From the cell containing the given text, extract its center point as (X, Y) coordinate. 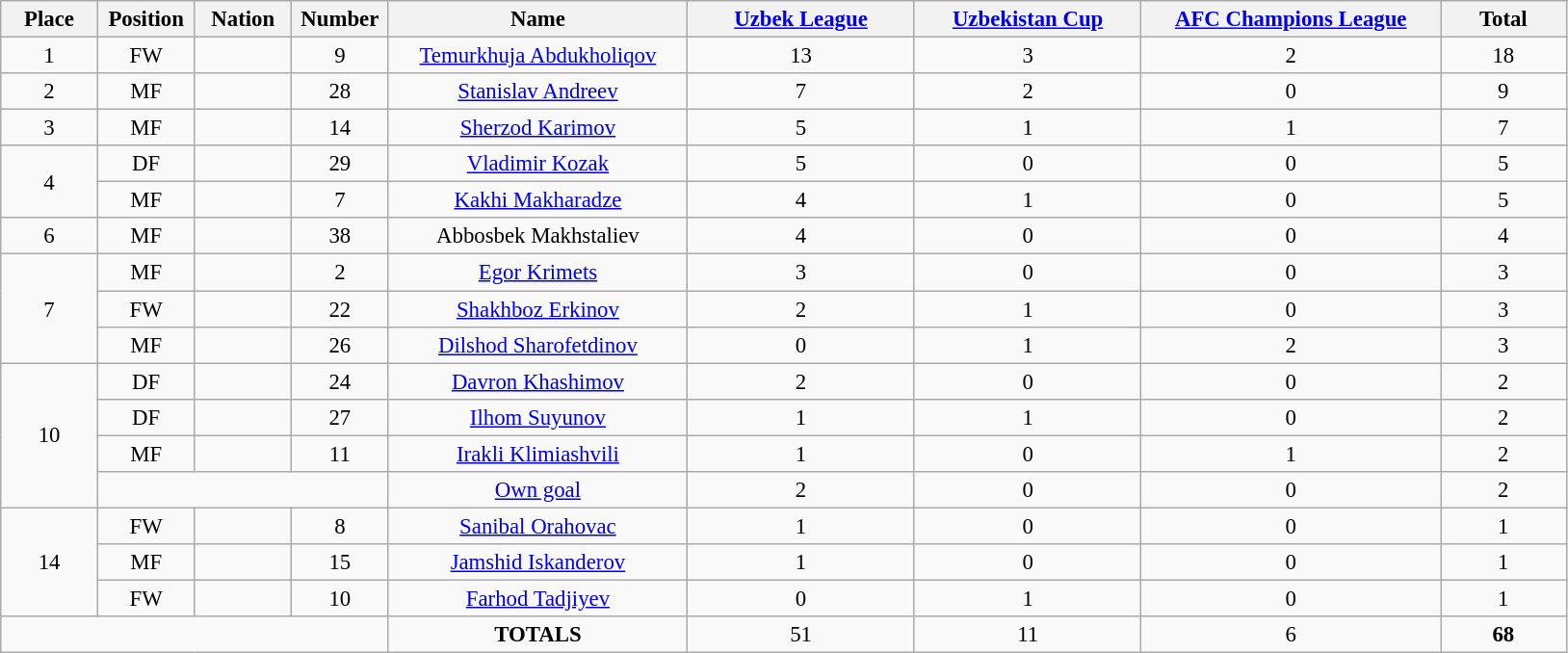
29 (341, 164)
Sherzod Karimov (537, 128)
Place (50, 19)
Position (146, 19)
Temurkhuja Abdukholiqov (537, 56)
Farhod Tadjiyev (537, 598)
Vladimir Kozak (537, 164)
28 (341, 91)
Ilhom Suyunov (537, 417)
18 (1504, 56)
Egor Krimets (537, 273)
Own goal (537, 490)
TOTALS (537, 635)
Shakhboz Erkinov (537, 309)
Irakli Klimiashvili (537, 454)
Stanislav Andreev (537, 91)
Total (1504, 19)
26 (341, 345)
AFC Champions League (1291, 19)
Sanibal Orahovac (537, 526)
Nation (243, 19)
24 (341, 381)
22 (341, 309)
Abbosbek Makhstaliev (537, 236)
Number (341, 19)
68 (1504, 635)
Davron Khashimov (537, 381)
8 (341, 526)
38 (341, 236)
Name (537, 19)
Jamshid Iskanderov (537, 562)
27 (341, 417)
13 (801, 56)
51 (801, 635)
15 (341, 562)
Uzbek League (801, 19)
Dilshod Sharofetdinov (537, 345)
Kakhi Makharadze (537, 200)
Uzbekistan Cup (1028, 19)
